Find where the given text appears and provide that cell's center as [X, Y] coordinate. 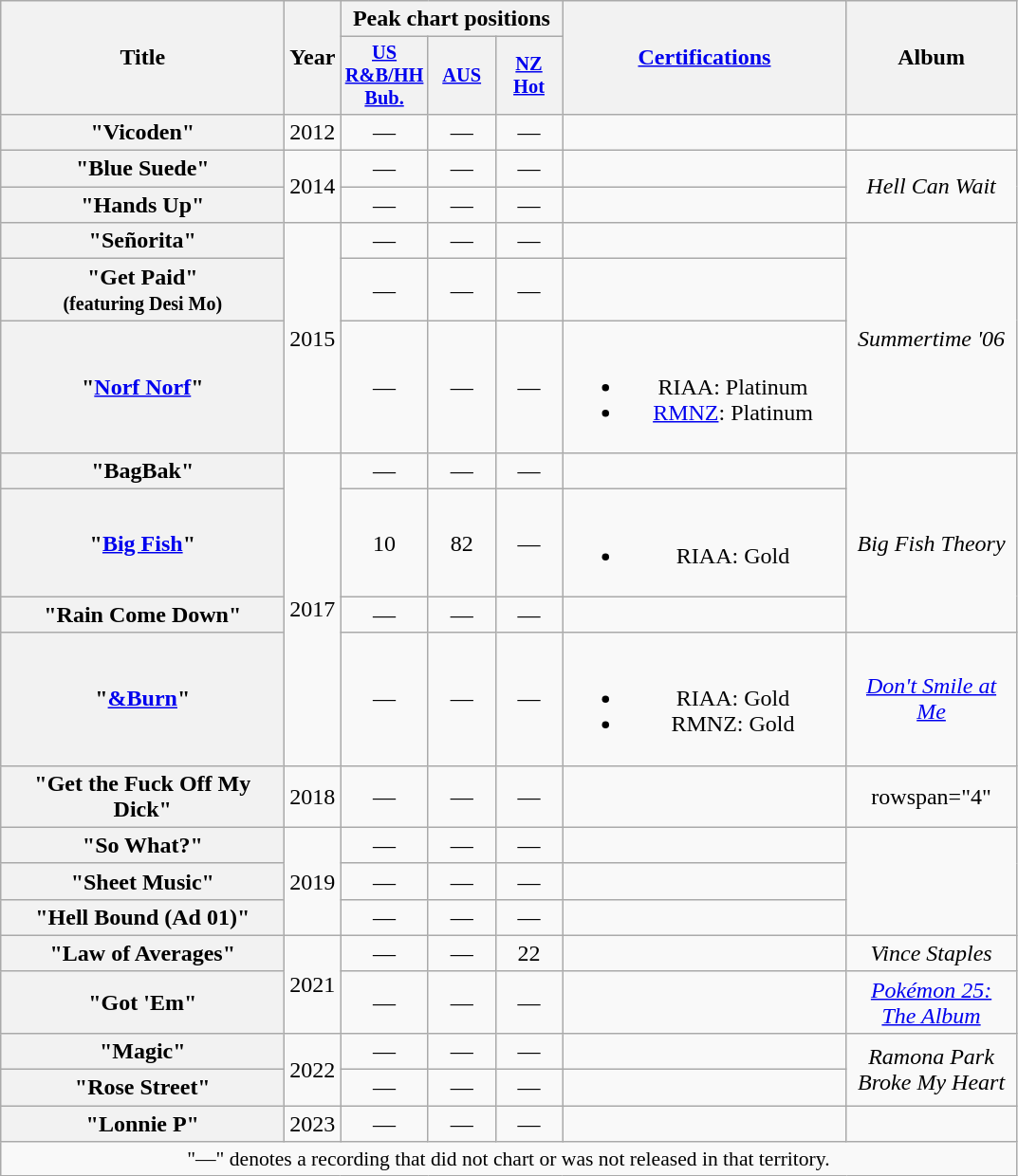
2021 [313, 984]
10 [384, 542]
Certifications [704, 58]
"So What?" [142, 845]
"Vicoden" [142, 132]
2017 [313, 609]
RIAA: PlatinumRMNZ: Platinum [704, 387]
Pokémon 25: The Album [932, 1001]
"Señorita" [142, 241]
2019 [313, 881]
"Rain Come Down" [142, 615]
"&Burn" [142, 699]
2015 [313, 338]
NZHot [529, 76]
"Hell Bound (Ad 01)" [142, 917]
"Get the Fuck Off My Dick" [142, 797]
AUS [461, 76]
2023 [313, 1124]
"Got 'Em" [142, 1001]
2012 [313, 132]
Title [142, 58]
"Magic" [142, 1051]
Year [313, 58]
"—" denotes a recording that did not chart or was not released in that territory. [509, 1159]
"Norf Norf" [142, 387]
rowspan="4" [932, 797]
Peak chart positions [452, 19]
RIAA: GoldRMNZ: Gold [704, 699]
2014 [313, 187]
USR&B/HHBub. [384, 76]
Album [932, 58]
82 [461, 542]
"Sheet Music" [142, 881]
"Get Paid"(featuring Desi Mo) [142, 290]
Big Fish Theory [932, 542]
Don't Smile at Me [932, 699]
"Blue Suede" [142, 169]
Ramona Park Broke My Heart [932, 1069]
"Big Fish" [142, 542]
"Rose Street" [142, 1088]
22 [529, 953]
2018 [313, 797]
"Law of Averages" [142, 953]
Summertime '06 [932, 338]
RIAA: Gold [704, 542]
"BagBak" [142, 471]
Hell Can Wait [932, 187]
"Hands Up" [142, 205]
2022 [313, 1069]
"Lonnie P" [142, 1124]
Vince Staples [932, 953]
